Locate the cell with the specified text and output its (x, y) center coordinate. 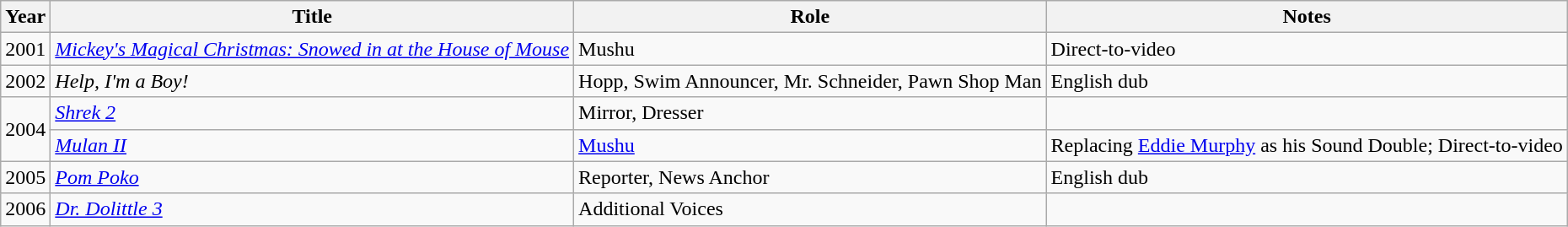
Role (810, 17)
Shrek 2 (312, 113)
Year (25, 17)
Mickey's Magical Christmas: Snowed in at the House of Mouse (312, 49)
Direct-to-video (1307, 49)
Help, I'm a Boy! (312, 81)
2001 (25, 49)
2006 (25, 209)
Replacing Eddie Murphy as his Sound Double; Direct-to-video (1307, 145)
Reporter, News Anchor (810, 177)
Pom Poko (312, 177)
Notes (1307, 17)
2005 (25, 177)
2002 (25, 81)
Additional Voices (810, 209)
2004 (25, 129)
Hopp, Swim Announcer, Mr. Schneider, Pawn Shop Man (810, 81)
Mulan II (312, 145)
Mirror, Dresser (810, 113)
Dr. Dolittle 3 (312, 209)
Title (312, 17)
